For the text-containing cell, return its midpoint in [X, Y] coordinate format. 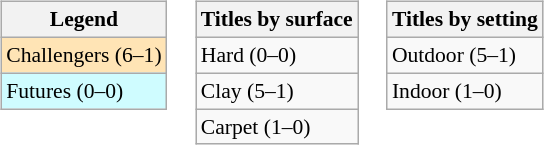
Hard (0–0) [277, 55]
Titles by setting [465, 20]
Clay (5–1) [277, 91]
Indoor (1–0) [465, 91]
Carpet (1–0) [277, 127]
Titles by surface [277, 20]
Challengers (6–1) [84, 55]
Futures (0–0) [84, 91]
Outdoor (5–1) [465, 55]
Legend [84, 20]
